Capture the cell that displays the provided text and extract its [X, Y] central coordinate. 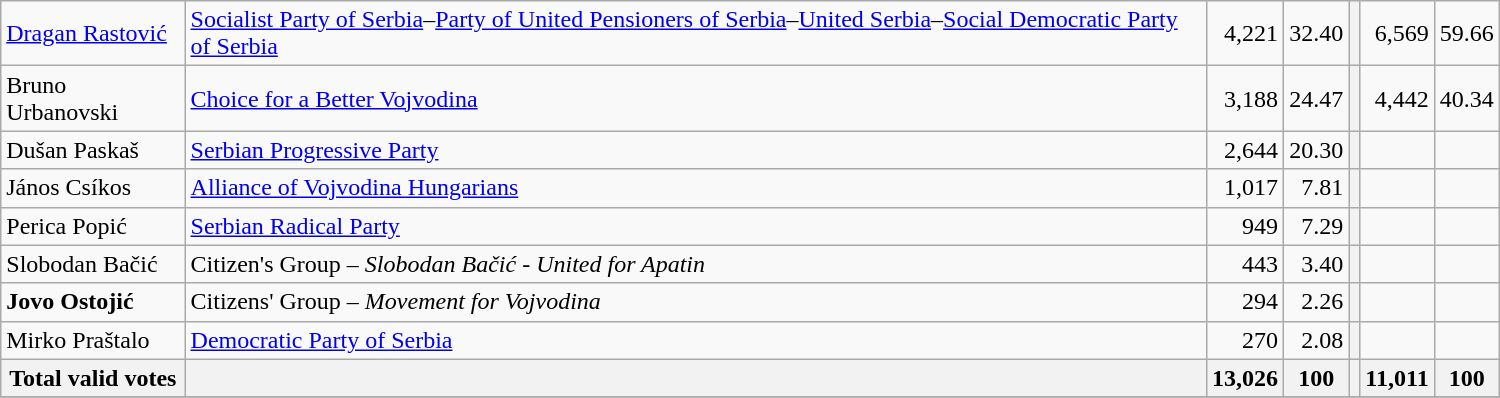
Socialist Party of Serbia–Party of United Pensioners of Serbia–United Serbia–Social Democratic Party of Serbia [696, 34]
294 [1246, 302]
24.47 [1316, 98]
59.66 [1466, 34]
20.30 [1316, 150]
3,188 [1246, 98]
270 [1246, 340]
Dušan Paskaš [93, 150]
Total valid votes [93, 378]
Serbian Radical Party [696, 226]
Serbian Progressive Party [696, 150]
7.29 [1316, 226]
443 [1246, 264]
40.34 [1466, 98]
Citizens' Group – Movement for Vojvodina [696, 302]
Jovo Ostojić [93, 302]
4,442 [1397, 98]
11,011 [1397, 378]
Perica Popić [93, 226]
6,569 [1397, 34]
Bruno Urbanovski [93, 98]
7.81 [1316, 188]
János Csíkos [93, 188]
Citizen's Group – Slobodan Bačić - United for Apatin [696, 264]
Mirko Praštalo [93, 340]
Dragan Rastović [93, 34]
32.40 [1316, 34]
2,644 [1246, 150]
13,026 [1246, 378]
Democratic Party of Serbia [696, 340]
2.26 [1316, 302]
4,221 [1246, 34]
3.40 [1316, 264]
949 [1246, 226]
Choice for a Better Vojvodina [696, 98]
2.08 [1316, 340]
Slobodan Bačić [93, 264]
1,017 [1246, 188]
Alliance of Vojvodina Hungarians [696, 188]
